Extract the [x, y] coordinate from the center of the cell holding the provided text.  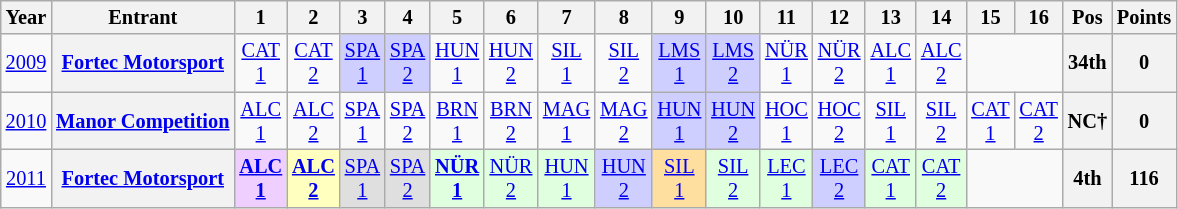
10 [733, 17]
4 [408, 17]
Entrant [142, 17]
LEC2 [840, 178]
LMS2 [733, 63]
7 [566, 17]
34th [1088, 63]
4th [1088, 178]
9 [679, 17]
2009 [26, 63]
NC† [1088, 121]
8 [624, 17]
11 [786, 17]
MAG2 [624, 121]
12 [840, 17]
2010 [26, 121]
LMS1 [679, 63]
2011 [26, 178]
6 [511, 17]
14 [941, 17]
2 [314, 17]
Year [26, 17]
15 [990, 17]
HOC1 [786, 121]
BRN2 [511, 121]
116 [1144, 178]
Pos [1088, 17]
HOC2 [840, 121]
3 [362, 17]
Manor Competition [142, 121]
1 [260, 17]
13 [890, 17]
5 [457, 17]
BRN1 [457, 121]
LEC1 [786, 178]
16 [1039, 17]
Points [1144, 17]
MAG1 [566, 121]
